Scan for the cell matching the given text and deliver its [X, Y] coordinate at center. 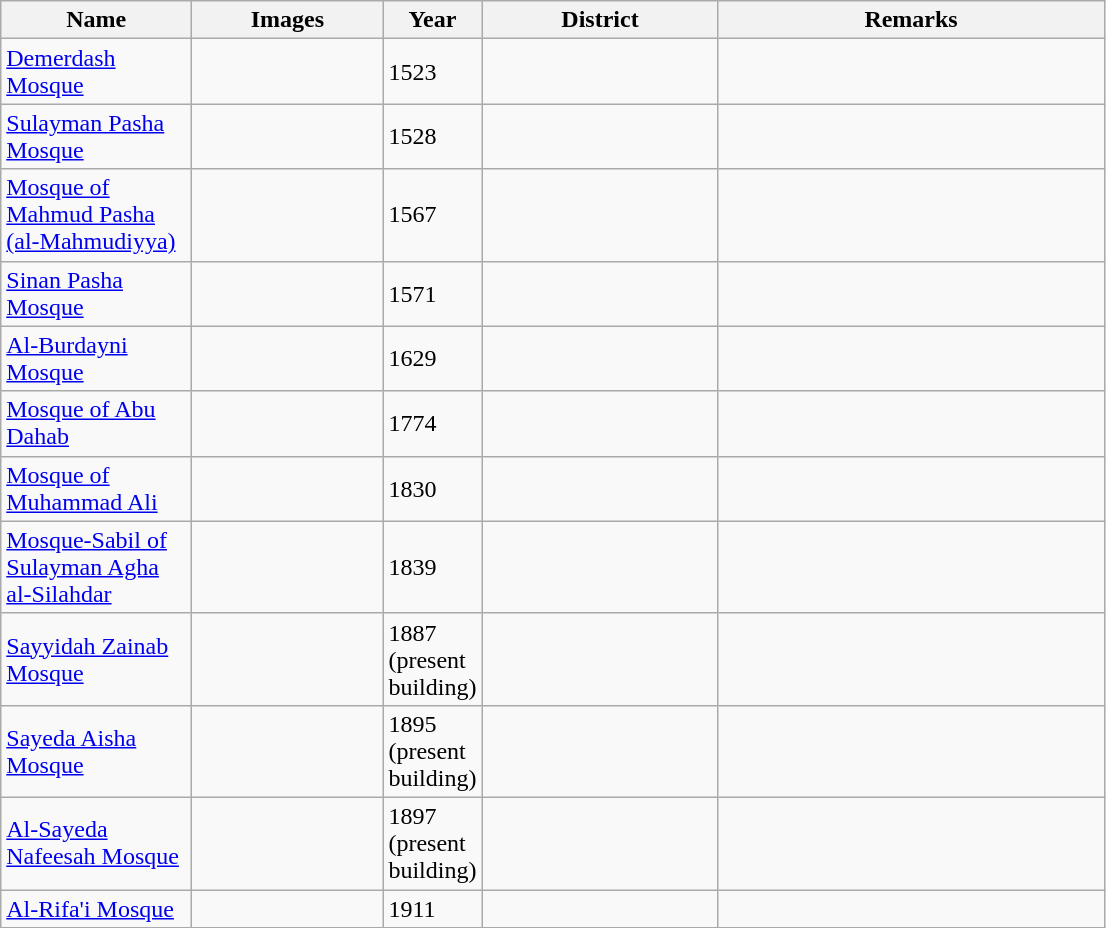
1629 [432, 358]
Name [96, 20]
Mosque of Mahmud Pasha (al-Mahmudiyya) [96, 215]
1567 [432, 215]
Al-Burdayni Mosque [96, 358]
1895 (present building) [432, 751]
1897 (present building) [432, 843]
1887 (present building) [432, 659]
Mosque-Sabil of Sulayman Agha al-Silahdar [96, 567]
District [600, 20]
Mosque of Muhammad Ali [96, 488]
1523 [432, 72]
Mosque of Abu Dahab [96, 424]
Images [288, 20]
Remarks [911, 20]
Year [432, 20]
1571 [432, 294]
Al-Sayeda Nafeesah Mosque [96, 843]
Sayyidah Zainab Mosque [96, 659]
1528 [432, 136]
Sulayman Pasha Mosque [96, 136]
1839 [432, 567]
Sinan Pasha Mosque [96, 294]
1774 [432, 424]
Demerdash Mosque [96, 72]
Sayeda Aisha Mosque [96, 751]
Al-Rifa'i Mosque [96, 909]
1830 [432, 488]
1911 [432, 909]
